Output the (x, y) coordinate of the center of the cell containing the given text.  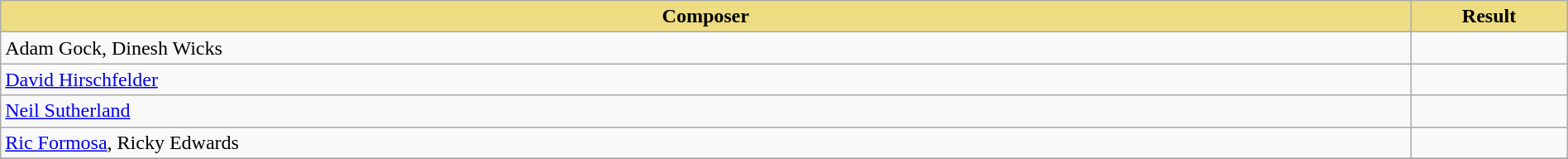
Adam Gock, Dinesh Wicks (706, 48)
Neil Sutherland (706, 111)
Result (1489, 17)
Composer (706, 17)
David Hirschfelder (706, 79)
Ric Formosa, Ricky Edwards (706, 142)
